Locate the cell with the specified text and output its (X, Y) center coordinate. 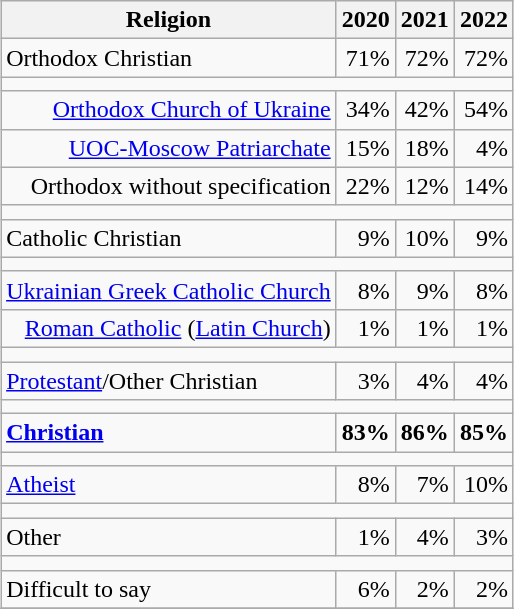
Protestant/Other Christian (169, 381)
Orthodox Church of Ukraine (169, 110)
Religion (169, 20)
12% (424, 186)
71% (366, 58)
14% (484, 186)
15% (366, 148)
18% (424, 148)
Orthodox Christian (169, 58)
Roman Catholic (Latin Church) (169, 328)
54% (484, 110)
2020 (366, 20)
42% (424, 110)
Difficult to say (169, 589)
Catholic Christian (169, 238)
83% (366, 433)
85% (484, 433)
22% (366, 186)
Atheist (169, 485)
6% (366, 589)
Christian (169, 433)
2022 (484, 20)
UOC-Moscow Patriarchate (169, 148)
7% (424, 485)
Other (169, 537)
2021 (424, 20)
Ukrainian Greek Catholic Church (169, 290)
34% (366, 110)
86% (424, 433)
Orthodox without specification (169, 186)
